Output the (x, y) coordinate of the center of the cell containing the given text.  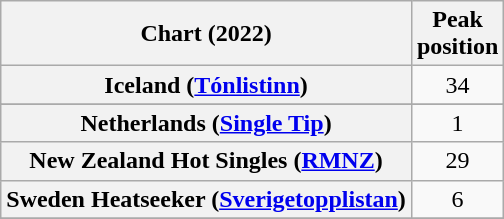
6 (457, 199)
Chart (2022) (206, 34)
New Zealand Hot Singles (RMNZ) (206, 161)
Iceland (Tónlistinn) (206, 85)
Netherlands (Single Tip) (206, 123)
1 (457, 123)
34 (457, 85)
Sweden Heatseeker (Sverigetopplistan) (206, 199)
Peakposition (457, 34)
29 (457, 161)
